Extract the [x, y] coordinate from the center of the cell holding the provided text.  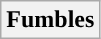
Fumbles [50, 20]
